Scan for the cell matching the given text and deliver its [x, y] coordinate at center. 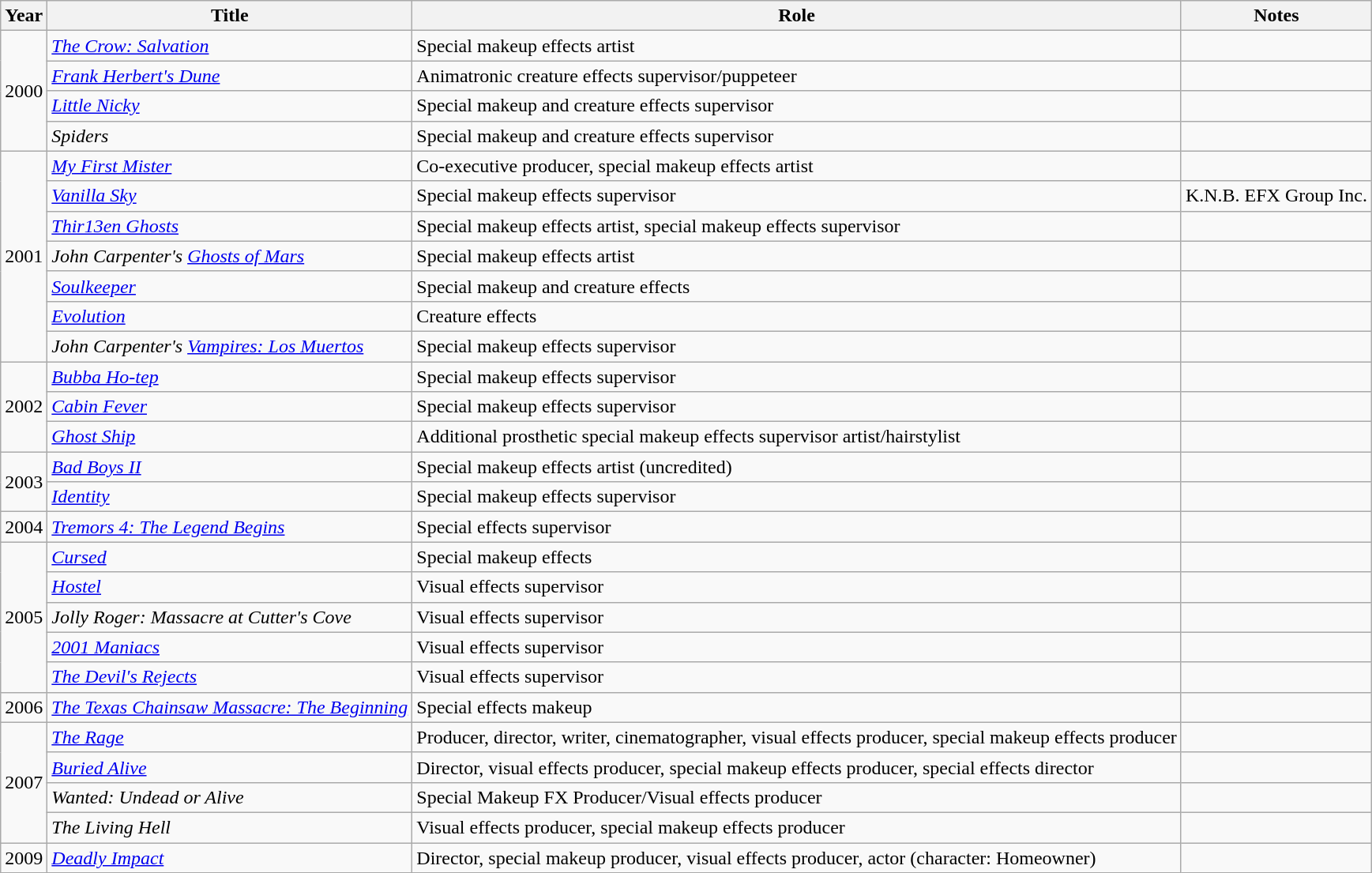
The Texas Chainsaw Massacre: The Beginning [230, 707]
2003 [24, 482]
2001 [24, 256]
Bad Boys II [230, 467]
The Rage [230, 737]
Spiders [230, 136]
Soulkeeper [230, 286]
Special makeup effects [797, 557]
Year [24, 16]
Tremors 4: The Legend Begins [230, 527]
Bubba Ho-tep [230, 377]
2009 [24, 857]
Creature effects [797, 316]
2005 [24, 617]
Co-executive producer, special makeup effects artist [797, 166]
Animatronic creature effects supervisor/puppeteer [797, 76]
John Carpenter's Ghosts of Mars [230, 256]
Producer, director, writer, cinematographer, visual effects producer, special makeup effects producer [797, 737]
Director, special makeup producer, visual effects producer, actor (character: Homeowner) [797, 857]
Identity [230, 497]
Hostel [230, 587]
John Carpenter's Vampires: Los Muertos [230, 346]
Vanilla Sky [230, 196]
Jolly Roger: Massacre at Cutter's Cove [230, 617]
The Crow: Salvation [230, 46]
Thir13en Ghosts [230, 226]
Special effects makeup [797, 707]
Wanted: Undead or Alive [230, 797]
K.N.B. EFX Group Inc. [1276, 196]
Cabin Fever [230, 407]
Notes [1276, 16]
2004 [24, 527]
Ghost Ship [230, 437]
Director, visual effects producer, special makeup effects producer, special effects director [797, 767]
2002 [24, 407]
2006 [24, 707]
Special Makeup FX Producer/Visual effects producer [797, 797]
Special makeup and creature effects [797, 286]
Special effects supervisor [797, 527]
Cursed [230, 557]
2001 Maniacs [230, 647]
Role [797, 16]
2000 [24, 91]
My First Mister [230, 166]
Special makeup effects artist (uncredited) [797, 467]
Evolution [230, 316]
Title [230, 16]
Frank Herbert's Dune [230, 76]
Deadly Impact [230, 857]
Special makeup effects artist, special makeup effects supervisor [797, 226]
2007 [24, 782]
Little Nicky [230, 106]
The Living Hell [230, 827]
Additional prosthetic special makeup effects supervisor artist/hairstylist [797, 437]
Buried Alive [230, 767]
Visual effects producer, special makeup effects producer [797, 827]
The Devil's Rejects [230, 677]
